Return the [x, y] coordinate for the center point of the cell that contains the specified text.  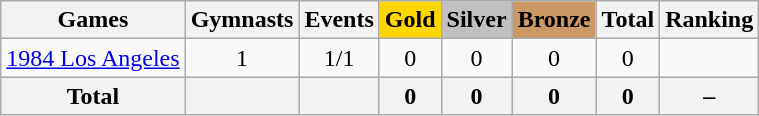
1 [242, 58]
Gold [410, 20]
Silver [476, 20]
Gymnasts [242, 20]
Events [339, 20]
1984 Los Angeles [93, 58]
Ranking [710, 20]
1/1 [339, 58]
Bronze [554, 20]
Games [93, 20]
– [710, 96]
